Determine the (X, Y) coordinate at the center of the cell enclosing the given text.  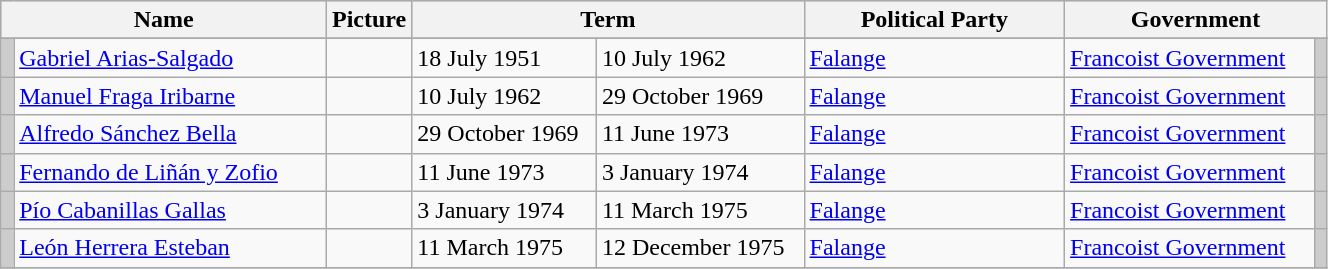
Fernando de Liñán y Zofio (170, 172)
Political Party (934, 20)
Pío Cabanillas Gallas (170, 210)
Name (164, 20)
Gabriel Arias-Salgado (170, 58)
Term (608, 20)
León Herrera Esteban (170, 248)
Manuel Fraga Iribarne (170, 96)
Government (1196, 20)
Picture (370, 20)
12 December 1975 (700, 248)
18 July 1951 (504, 58)
Alfredo Sánchez Bella (170, 134)
